From the cell containing the given text, extract its center point as [X, Y] coordinate. 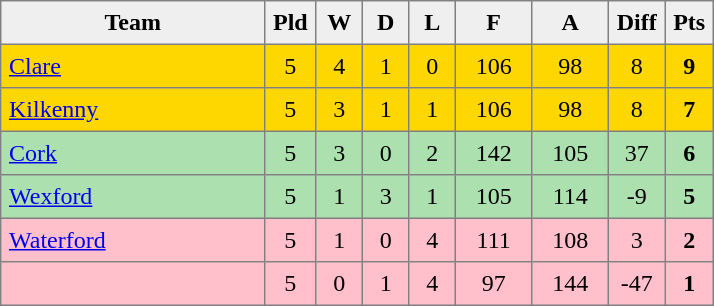
Kilkenny [133, 110]
Diff [636, 23]
Waterford [133, 240]
Wexford [133, 197]
L [432, 23]
37 [636, 153]
Pld [290, 23]
6 [689, 153]
9 [689, 66]
D [385, 23]
Pts [689, 23]
142 [493, 153]
Clare [133, 66]
-9 [636, 197]
Cork [133, 153]
114 [570, 197]
97 [493, 284]
Team [133, 23]
7 [689, 110]
108 [570, 240]
144 [570, 284]
111 [493, 240]
F [493, 23]
-47 [636, 284]
A [570, 23]
W [339, 23]
